Determine the [x, y] coordinate at the center of the cell enclosing the given text.  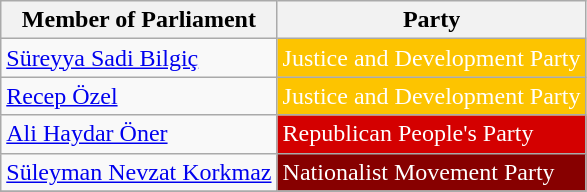
Süleyman Nevzat Korkmaz [139, 172]
Member of Parliament [139, 20]
Süreyya Sadi Bilgiç [139, 58]
Republican People's Party [432, 134]
Recep Özel [139, 96]
Nationalist Movement Party [432, 172]
Ali Haydar Öner [139, 134]
Party [432, 20]
